Locate the cell with the specified text and output its [x, y] center coordinate. 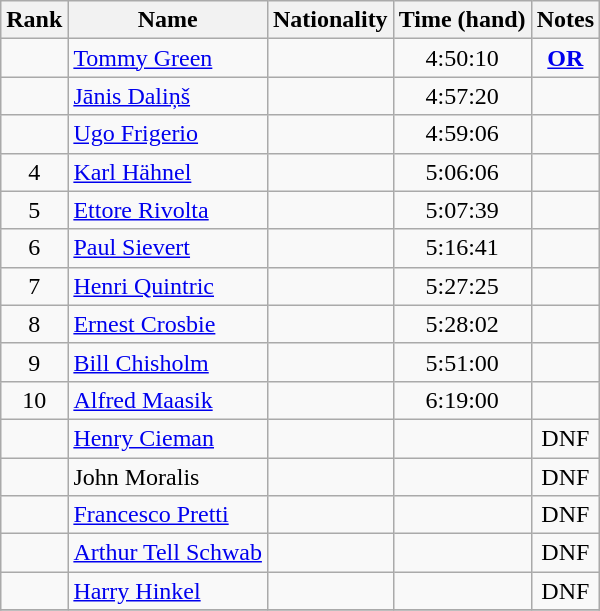
5:16:41 [462, 248]
8 [34, 324]
OR [565, 58]
Henri Quintric [168, 286]
Tommy Green [168, 58]
6:19:00 [462, 400]
John Moralis [168, 477]
5:51:00 [462, 362]
Jānis Daliņš [168, 96]
5:27:25 [462, 286]
Ernest Crosbie [168, 324]
4:50:10 [462, 58]
4:57:20 [462, 96]
6 [34, 248]
9 [34, 362]
5:28:02 [462, 324]
5:06:06 [462, 172]
Notes [565, 20]
Name [168, 20]
Paul Sievert [168, 248]
Henry Cieman [168, 438]
10 [34, 400]
5:07:39 [462, 210]
7 [34, 286]
Ettore Rivolta [168, 210]
Bill Chisholm [168, 362]
Ugo Frigerio [168, 134]
4:59:06 [462, 134]
Alfred Maasik [168, 400]
Harry Hinkel [168, 591]
5 [34, 210]
Rank [34, 20]
4 [34, 172]
Arthur Tell Schwab [168, 553]
Francesco Pretti [168, 515]
Time (hand) [462, 20]
Nationality [330, 20]
Karl Hähnel [168, 172]
